Return the (x, y) coordinate for the center point of the cell that contains the specified text.  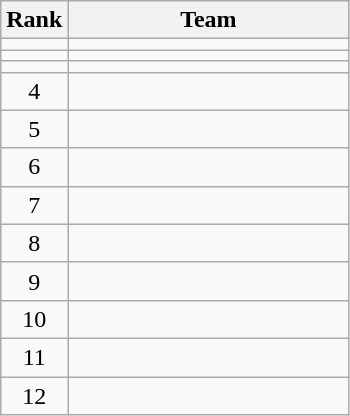
4 (34, 91)
Rank (34, 20)
10 (34, 319)
8 (34, 243)
7 (34, 205)
11 (34, 357)
12 (34, 395)
9 (34, 281)
Team (208, 20)
5 (34, 129)
6 (34, 167)
